Provide the (X, Y) coordinate of the cell's center where the given text is located.  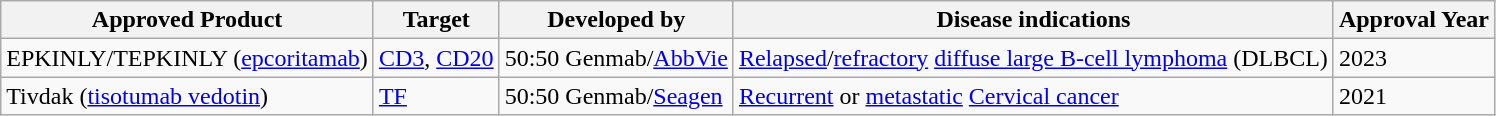
Disease indications (1033, 20)
2021 (1414, 96)
2023 (1414, 58)
50:50 Genmab/AbbVie (616, 58)
Tivdak (tisotumab vedotin) (188, 96)
EPKINLY/TEPKINLY (epcoritamab) (188, 58)
Approved Product (188, 20)
Recurrent or metastatic Cervical cancer (1033, 96)
50:50 Genmab/Seagen (616, 96)
TF (436, 96)
Relapsed/refractory diffuse large B-cell lymphoma (DLBCL) (1033, 58)
CD3, CD20 (436, 58)
Target (436, 20)
Developed by (616, 20)
Approval Year (1414, 20)
